Provide the [X, Y] coordinate of the cell's center where the given text is located.  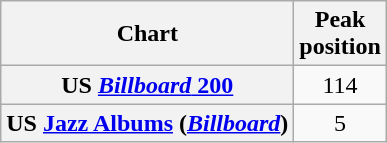
US Billboard 200 [148, 85]
Chart [148, 34]
5 [340, 123]
Peakposition [340, 34]
US Jazz Albums (Billboard) [148, 123]
114 [340, 85]
